For the text-containing cell, return its midpoint in [X, Y] coordinate format. 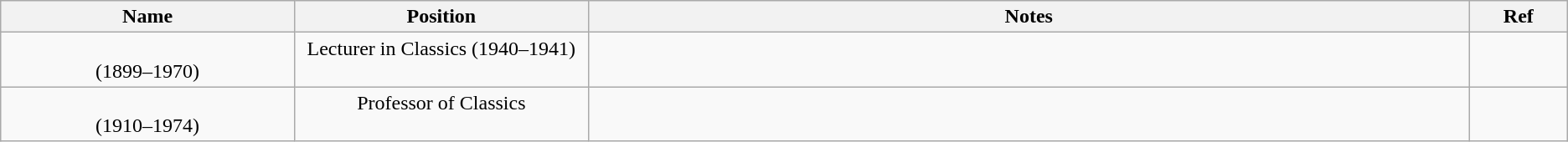
(1899–1970) [147, 60]
Position [441, 17]
Professor of Classics [441, 114]
Name [147, 17]
Ref [1518, 17]
Notes [1029, 17]
Lecturer in Classics (1940–1941) [441, 60]
(1910–1974) [147, 114]
